Output the [x, y] coordinate of the center of the cell containing the given text.  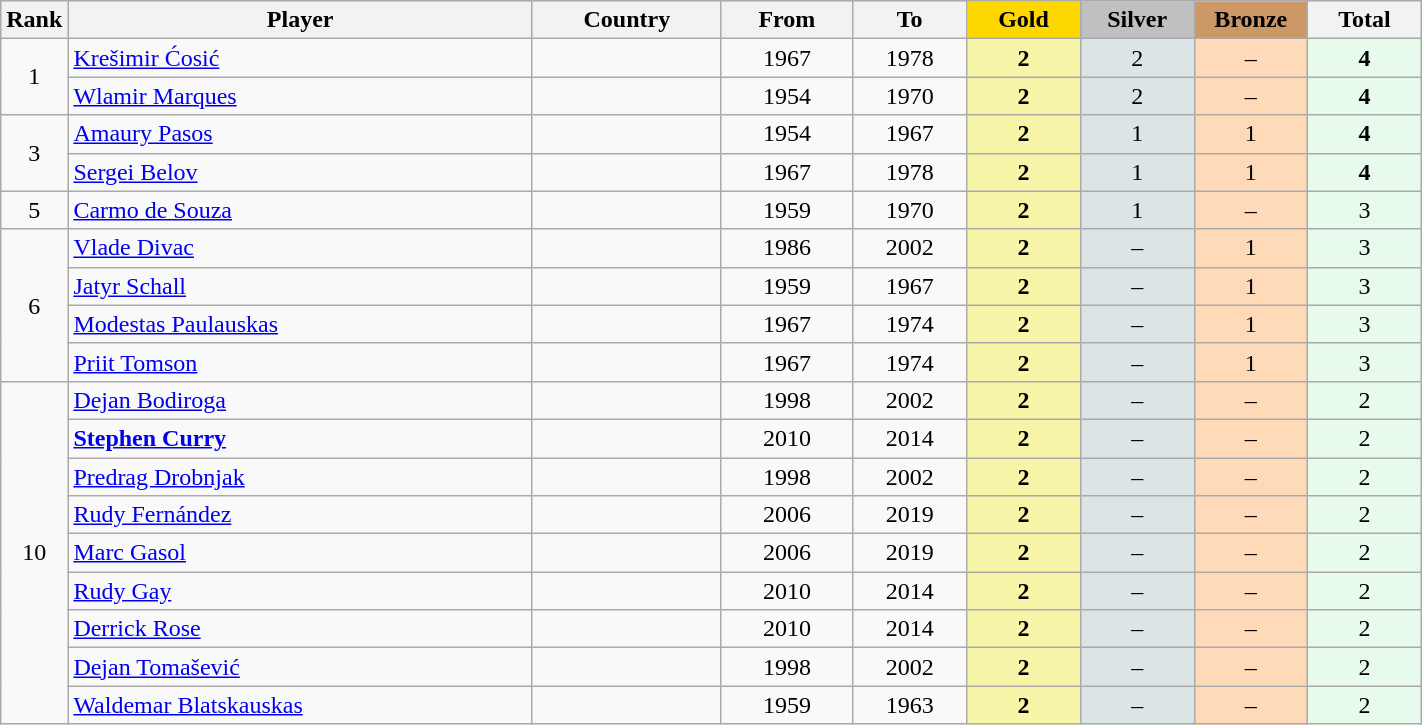
Player [300, 20]
1963 [910, 705]
Vlade Divac [300, 248]
Predrag Drobnjak [300, 477]
Dejan Bodiroga [300, 400]
Rudy Fernández [300, 515]
10 [34, 552]
Total [1365, 20]
Wlamir Marques [300, 96]
Waldemar Blatskauskas [300, 705]
Krešimir Ćosić [300, 58]
Carmo de Souza [300, 210]
Rudy Gay [300, 591]
Dejan Tomašević [300, 667]
Marc Gasol [300, 553]
Gold [1024, 20]
6 [34, 305]
5 [34, 210]
1986 [786, 248]
Silver [1137, 20]
Sergei Belov [300, 172]
Stephen Curry [300, 438]
Jatyr Schall [300, 286]
From [786, 20]
Bronze [1251, 20]
Priit Tomson [300, 362]
Amaury Pasos [300, 134]
Derrick Rose [300, 629]
To [910, 20]
Modestas Paulauskas [300, 324]
Country [626, 20]
Rank [34, 20]
